Return the (x, y) coordinate for the center point of the cell that contains the specified text.  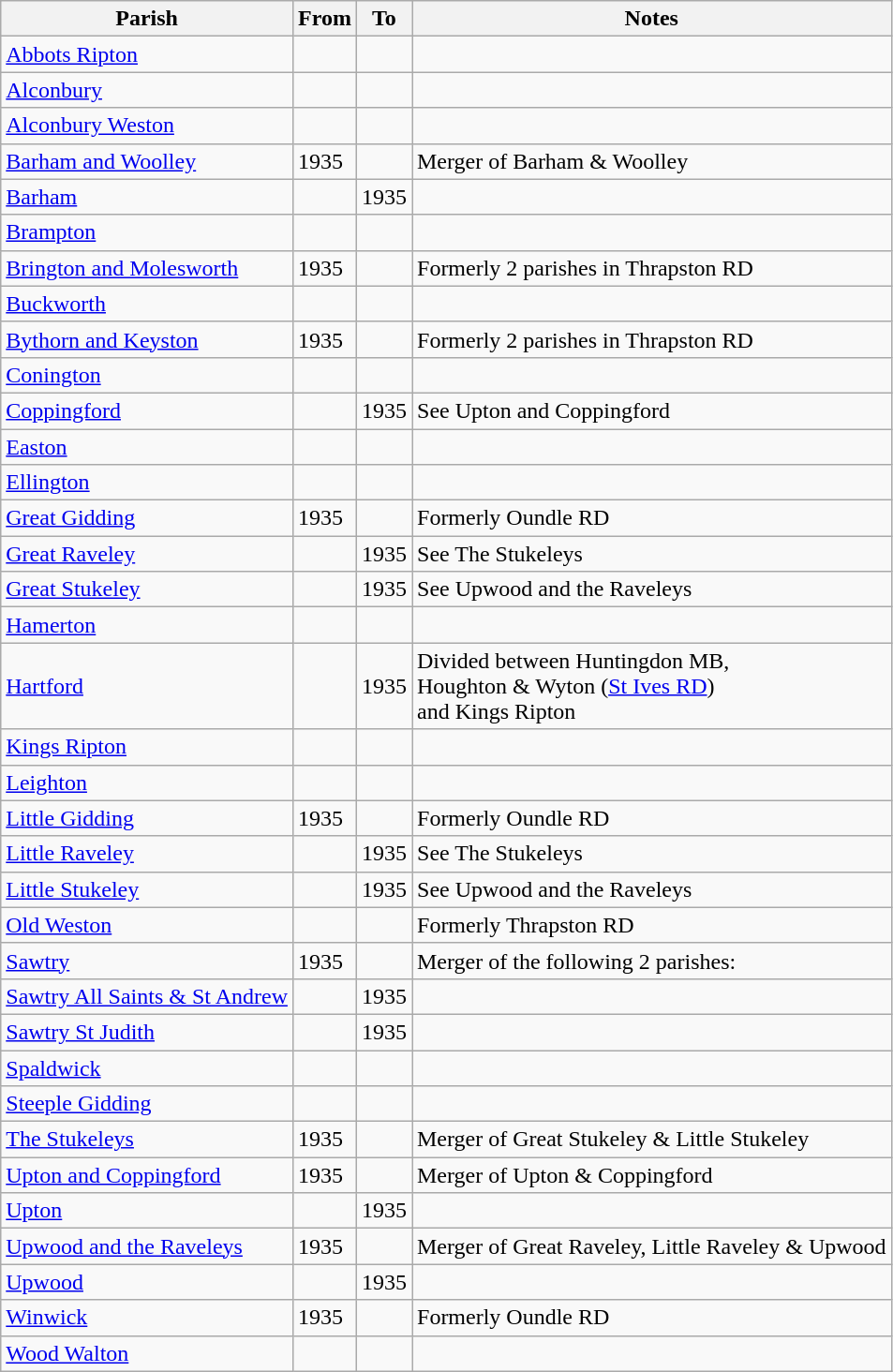
Brington and Molesworth (147, 268)
Upwood and the Raveleys (147, 1246)
See Upton and Coppingford (652, 410)
Notes (652, 19)
Great Raveley (147, 554)
Divided between Huntingdon MB,Houghton & Wyton (St Ives RD)and Kings Ripton (652, 686)
Coppingford (147, 410)
Kings Ripton (147, 747)
Easton (147, 447)
Buckworth (147, 304)
Hartford (147, 686)
Steeple Gidding (147, 1104)
Hamerton (147, 625)
Upwood (147, 1282)
The Stukeleys (147, 1140)
Great Gidding (147, 518)
Upton and Coppingford (147, 1175)
Alconbury Weston (147, 126)
Merger of Great Stukeley & Little Stukeley (652, 1140)
Old Weston (147, 925)
Wood Walton (147, 1353)
Conington (147, 375)
Sawtry (147, 961)
Great Stukeley (147, 589)
Merger of Great Raveley, Little Raveley & Upwood (652, 1246)
Merger of Upton & Coppingford (652, 1175)
From (324, 19)
Spaldwick (147, 1067)
Leighton (147, 783)
Merger of the following 2 parishes: (652, 961)
Merger of Barham & Woolley (652, 161)
Barham and Woolley (147, 161)
Formerly Thrapston RD (652, 925)
Barham (147, 197)
Ellington (147, 483)
To (384, 19)
Bythorn and Keyston (147, 339)
Sawtry St Judith (147, 1032)
Abbots Ripton (147, 54)
Upton (147, 1211)
Little Stukeley (147, 889)
Little Raveley (147, 854)
Little Gidding (147, 818)
Parish (147, 19)
Winwick (147, 1318)
Alconbury (147, 90)
Brampton (147, 232)
Sawtry All Saints & St Andrew (147, 996)
